From the cell containing the given text, extract its center point as (x, y) coordinate. 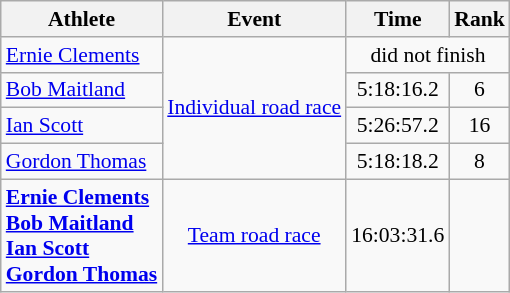
Athlete (82, 19)
8 (480, 162)
5:26:57.2 (398, 126)
Ian Scott (82, 126)
Individual road race (254, 108)
Event (254, 19)
did not finish (428, 55)
Ernie ClementsBob MaitlandIan ScottGordon Thomas (82, 235)
Ernie Clements (82, 55)
5:18:18.2 (398, 162)
Team road race (254, 235)
Bob Maitland (82, 90)
16 (480, 126)
16:03:31.6 (398, 235)
Gordon Thomas (82, 162)
Rank (480, 19)
6 (480, 90)
Time (398, 19)
5:18:16.2 (398, 90)
